Identify which cell holds the provided text, then report its [x, y] central coordinate. 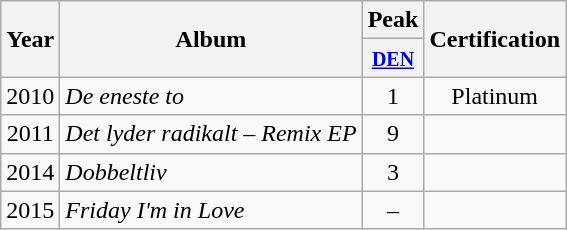
– [393, 210]
Peak [393, 20]
2011 [30, 134]
2014 [30, 172]
Det lyder radikalt – Remix EP [211, 134]
Year [30, 39]
2010 [30, 96]
9 [393, 134]
Certification [495, 39]
1 [393, 96]
Dobbeltliv [211, 172]
De eneste to [211, 96]
2015 [30, 210]
Album [211, 39]
Platinum [495, 96]
DEN [393, 58]
Friday I'm in Love [211, 210]
3 [393, 172]
